Provide the (X, Y) coordinate of the cell's center where the given text is located.  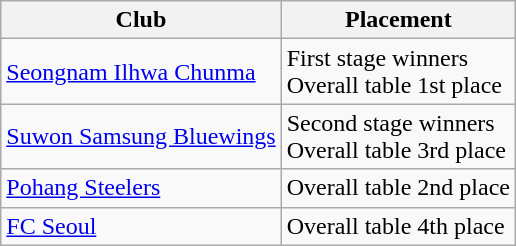
Club (141, 20)
Second stage winnersOverall table 3rd place (398, 136)
FC Seoul (141, 226)
Placement (398, 20)
Pohang Steelers (141, 188)
Suwon Samsung Bluewings (141, 136)
Seongnam Ilhwa Chunma (141, 72)
Overall table 2nd place (398, 188)
Overall table 4th place (398, 226)
First stage winnersOverall table 1st place (398, 72)
